Identify which cell holds the provided text, then report its (X, Y) central coordinate. 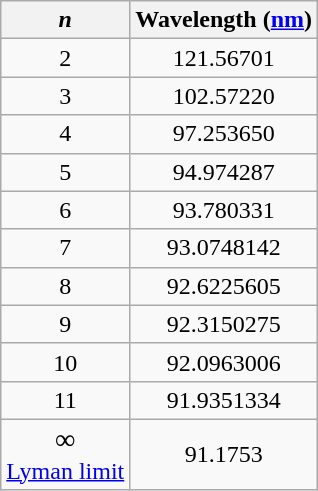
∞Lyman limit (66, 454)
10 (66, 362)
102.57220 (224, 96)
8 (66, 286)
4 (66, 134)
121.56701 (224, 58)
6 (66, 210)
2 (66, 58)
93.780331 (224, 210)
93.0748142 (224, 248)
91.9351334 (224, 400)
3 (66, 96)
7 (66, 248)
94.974287 (224, 172)
97.253650 (224, 134)
n (66, 20)
5 (66, 172)
91.1753 (224, 454)
92.6225605 (224, 286)
92.0963006 (224, 362)
9 (66, 324)
92.3150275 (224, 324)
11 (66, 400)
Wavelength (nm) (224, 20)
